For the text-containing cell, return its midpoint in [X, Y] coordinate format. 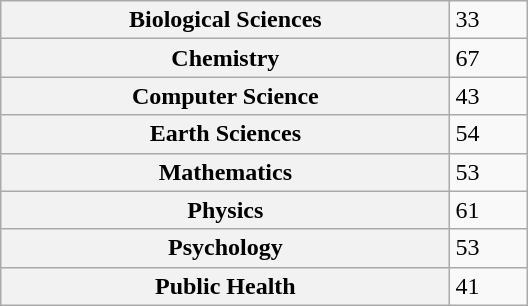
Physics [226, 210]
Mathematics [226, 172]
41 [488, 286]
Public Health [226, 286]
Chemistry [226, 58]
61 [488, 210]
Psychology [226, 248]
54 [488, 134]
67 [488, 58]
Earth Sciences [226, 134]
Computer Science [226, 96]
Biological Sciences [226, 20]
43 [488, 96]
33 [488, 20]
